Search for the cell housing the specified text and yield its [X, Y] center coordinate. 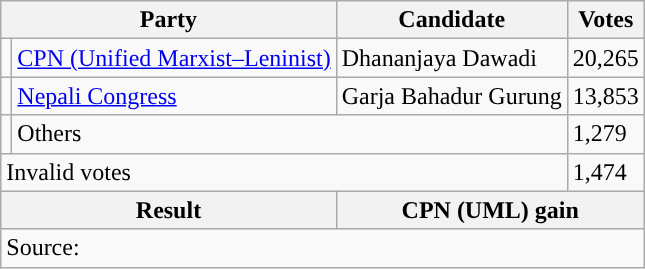
1,474 [606, 172]
Votes [606, 20]
Source: [323, 248]
CPN (UML) gain [490, 210]
Invalid votes [284, 172]
1,279 [606, 134]
Others [290, 134]
Result [168, 210]
20,265 [606, 58]
Dhananjaya Dawadi [452, 58]
Candidate [452, 20]
Garja Bahadur Gurung [452, 96]
13,853 [606, 96]
CPN (Unified Marxist–Leninist) [174, 58]
Party [168, 20]
Nepali Congress [174, 96]
